Locate the cell with the specified text and output its (x, y) center coordinate. 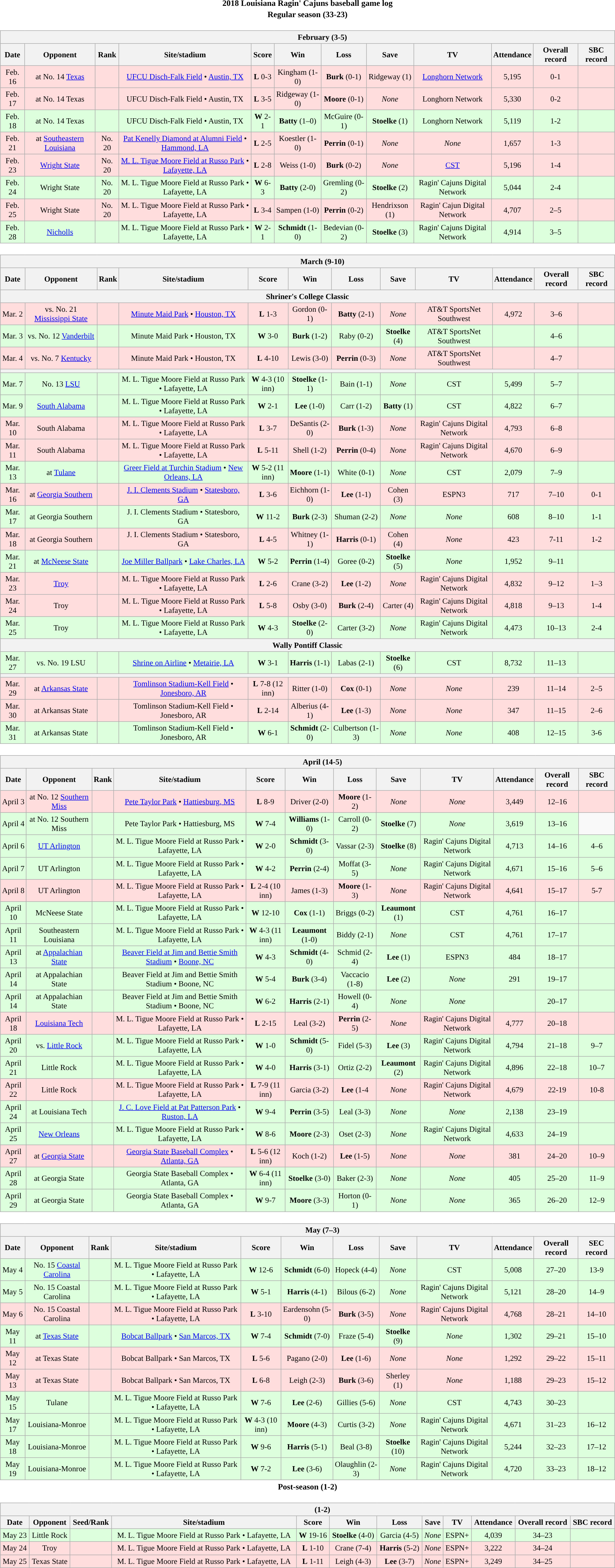
Moffat (3-5) (355, 868)
18–17 (557, 957)
22–18 (557, 1067)
Stoelke (2-0) (310, 628)
Kingham (1-0) (298, 77)
Curtis (3-2) (356, 1425)
Bilous (6-2) (356, 1292)
5-7 (596, 890)
16–17 (557, 912)
at McNeese State (61, 561)
Feb. 16 (12, 77)
L 2-8 (263, 165)
5,330 (512, 99)
Harris (5-1) (307, 1447)
Stoelke (1) (390, 121)
Fraze (5-4) (356, 1336)
23–19 (557, 1112)
Raby (0-2) (356, 336)
Williams (1-0) (310, 824)
April 7 (13, 868)
at Tulane (61, 473)
18–12 (596, 1469)
W 4-3 (11 inn) (265, 935)
4,641 (514, 890)
Burk (3-6) (356, 1380)
Sampen (1-0) (298, 210)
Feb. 23 (12, 165)
14–10 (596, 1314)
DeSantis (2-0) (310, 428)
Beal (3-8) (356, 1447)
1,302 (513, 1336)
L 1-3 (268, 313)
(1-2) (307, 1510)
5,044 (512, 187)
L 6-8 (261, 1380)
Sherley (1) (398, 1380)
Mar. 25 (13, 628)
4,707 (512, 210)
15–12 (596, 1380)
Harris (3-1) (310, 1067)
Batty (2-0) (298, 187)
Moore (1-2) (355, 802)
L 2-14 (268, 711)
Feb. 21 (12, 143)
L 1-10 (313, 1548)
Burk (3-5) (356, 1314)
Leal (3-3) (355, 1112)
22-19 (557, 1090)
Fidel (5-3) (355, 1045)
Hendrixson (1) (390, 210)
McGuire (0-1) (344, 121)
L 7-9 (11 inn) (265, 1090)
7-11 (556, 539)
4,713 (514, 846)
White (0-1) (356, 473)
New Orleans (59, 1134)
19–17 (557, 979)
W 3-1 (268, 663)
W 9-7 (265, 1200)
Leaumont (1-0) (310, 935)
7–9 (556, 473)
Schmidt (6-0) (307, 1270)
May (7–3) (307, 1230)
291 (514, 979)
0-2 (556, 99)
May 4 (13, 1270)
Burk (3-4) (310, 979)
April 27 (13, 1156)
4,972 (513, 313)
April 18 (13, 1023)
Perrin (0-2) (344, 210)
2,138 (514, 1112)
Biddy (2-1) (355, 935)
Shriner's College Classic (307, 296)
Harris (1-1) (310, 663)
No. 13 LSU (61, 384)
Burk (1-3) (356, 428)
Gordon (0-1) (310, 313)
Stoelke (2) (390, 187)
13-9 (596, 1270)
11–14 (556, 689)
Mar. 17 (13, 516)
Garcia (4-5) (399, 1535)
12–15 (556, 733)
Stoelke (7) (398, 824)
3,249 (494, 1561)
3–6 (556, 313)
Pat Kenelly Diamond at Alumni Field • Hammond, LA (185, 143)
April 20 (13, 1045)
Mar. 27 (13, 663)
Schmidt (3-0) (310, 846)
9–7 (596, 1045)
May 19 (13, 1469)
February (3-5) (307, 37)
at Louisiana Tech (59, 1112)
Stoelke (1-1) (310, 384)
April 10 (13, 912)
Leigh (4-3) (353, 1561)
Koestler (1-0) (298, 143)
Crane (3-2) (310, 583)
Stoelke (6) (398, 663)
365 (514, 1200)
3–5 (556, 232)
L 3-4 (263, 210)
Ritter (1-0) (310, 689)
L 3-6 (268, 495)
1,657 (512, 143)
Lee (3-7) (399, 1561)
484 (514, 957)
17–17 (557, 935)
4,794 (514, 1045)
5–6 (596, 868)
24–20 (557, 1156)
Mar. 2 (13, 313)
11–15 (556, 711)
Mar. 11 (13, 451)
W 5-4 (265, 979)
17–12 (596, 1447)
3,222 (494, 1548)
Batty (1) (398, 406)
4,768 (513, 1314)
347 (513, 711)
W 3-0 (268, 336)
Mar. 3 (13, 336)
L 2-4 (10 inn) (265, 890)
W 9-4 (265, 1112)
L 5-8 (268, 606)
James (1-3) (310, 890)
April 28 (13, 1178)
405 (514, 1178)
Ragin' Cajun Digital Network (452, 210)
April 25 (13, 1134)
Perrin (3-5) (310, 1112)
Lee (3-6) (307, 1469)
2–6 (596, 711)
1–3 (596, 583)
Southeastern Louisiana (59, 935)
Eichhorn (1-0) (310, 495)
Moore (4-3) (307, 1425)
L 7-8 (12 inn) (268, 689)
April 8 (13, 890)
Burk (2-3) (310, 516)
4,822 (513, 406)
L 1-11 (313, 1561)
20–17 (557, 1001)
Stoelke (3) (390, 232)
Eardensohn (5-0) (307, 1314)
Lee (1-1) (356, 495)
Mar. 24 (13, 606)
Batty (2-1) (356, 313)
11–9 (596, 1178)
Lee (1-6) (356, 1358)
Mar. 31 (13, 733)
5,195 (512, 77)
May 11 (13, 1336)
Howell (0-4) (355, 1001)
30–23 (556, 1403)
Garcia (3-2) (310, 1090)
Lee (1-3) (356, 711)
Schmidt (5-0) (310, 1045)
15–17 (557, 890)
4,832 (513, 583)
Culbertson (1-3) (356, 733)
4,896 (514, 1067)
3-6 (596, 733)
16–12 (596, 1425)
Harris (4-1) (307, 1292)
Perrin (0-3) (356, 358)
Perrin (0-1) (344, 143)
May 23 (15, 1535)
4–7 (556, 358)
Pagano (2-0) (307, 1358)
9–11 (556, 561)
6–7 (556, 406)
Schmidt (4-0) (310, 957)
Mar. 29 (13, 689)
Gremling (0-2) (344, 187)
April 13 (13, 957)
Crane (7-4) (353, 1548)
Lewis (3-0) (310, 358)
10–7 (596, 1067)
Feb. 28 (12, 232)
April 6 (13, 846)
32–23 (556, 1447)
Moore (3-3) (310, 1200)
Louisiana Tech (59, 1023)
33–23 (556, 1469)
Mar. 7 (13, 384)
15–16 (557, 868)
10–9 (596, 1156)
March (9-10) (307, 261)
Lee (2) (398, 979)
April 24 (13, 1112)
Lee (1-4 (355, 1090)
Shrine on Airline • Metairie, LA (183, 663)
15–10 (596, 1336)
Stoelke (4) (398, 336)
1,952 (513, 561)
Harris (2-1) (310, 1001)
W 5-2 (268, 561)
381 (514, 1156)
8–10 (556, 516)
Mar. 16 (13, 495)
W 11-2 (268, 516)
May 6 (13, 1314)
May 17 (13, 1425)
Lee (3) (398, 1045)
28–21 (556, 1314)
Wally Pontiff Classic (307, 645)
L 2-6 (268, 583)
W 6-2 (265, 1001)
L 3-5 (263, 99)
L 4-10 (268, 358)
W 4-0 (265, 1067)
Burk (1-2) (310, 336)
Ridgeway (1-0) (298, 99)
239 (513, 689)
Vaccacio (1-8) (355, 979)
4,473 (513, 628)
10–13 (556, 628)
Carroll (0-2) (355, 824)
Nicholls (60, 232)
Olaughlin (2-3) (356, 1469)
29–21 (556, 1336)
Carr (1-2) (356, 406)
15–11 (596, 1358)
April 29 (13, 1200)
Weiss (1-0) (298, 165)
Perrin (0-4) (356, 451)
W 9-6 (261, 1447)
20–18 (557, 1023)
29–23 (556, 1380)
April 22 (13, 1090)
28–20 (556, 1292)
Greer Field at Turchin Stadium • New Orleans, LA (183, 473)
Mar. 10 (13, 428)
W 7-2 (261, 1469)
April (14-5) (307, 762)
11–13 (556, 663)
9–12 (556, 583)
Leaumont (1) (398, 912)
Hopeck (4-4) (356, 1270)
Shuman (2-2) (356, 516)
Stoelke (3-0) (310, 1178)
Cox (0-1) (356, 689)
W 5-1 (261, 1292)
Moore (0-1) (344, 99)
Feb. 18 (12, 121)
Burk (2-4) (356, 606)
Mar. 13 (13, 473)
2,079 (513, 473)
May 5 (13, 1292)
L 5-6 (12 inn) (265, 1156)
26–20 (557, 1200)
Stoelke (9) (398, 1336)
10-8 (596, 1090)
Mar. 4 (13, 358)
Burk (0-2) (344, 165)
Carter (3-2) (356, 628)
Labas (2-1) (356, 663)
408 (513, 733)
8,732 (513, 663)
May 24 (15, 1548)
Bedevian (0-2) (344, 232)
34–25 (543, 1561)
W 12-6 (261, 1270)
4,633 (514, 1134)
12–9 (596, 1200)
Schmidt (7-0) (307, 1336)
at Southeastern Louisiana (60, 143)
L 5-6 (261, 1358)
608 (513, 516)
Burk (0-1) (344, 77)
L 3-7 (268, 428)
vs. No. 7 Kentucky (61, 358)
5,121 (513, 1292)
Texas State (50, 1561)
Batty (1–0) (298, 121)
April 4 (13, 824)
Feb. 24 (12, 187)
W 7-6 (261, 1403)
34–23 (543, 1535)
Stoelke (8) (398, 846)
Feb. 17 (12, 99)
Mar. 9 (13, 406)
W 6-3 (263, 187)
Perrin (2-5) (355, 1023)
L 8-9 (265, 802)
W 1-0 (265, 1045)
April 11 (13, 935)
L 2-15 (265, 1023)
May 18 (13, 1447)
Leaumont (2) (398, 1067)
24–19 (557, 1134)
1-1 (596, 516)
6–9 (556, 451)
Mar. 30 (13, 711)
9–13 (556, 606)
Joe Miller Ballpark • Lake Charles, LA (183, 561)
Gillies (5-6) (356, 1403)
5–7 (556, 384)
Alberius (4-1) (310, 711)
4,818 (513, 606)
717 (513, 495)
McNeese State (59, 912)
Shell (1-2) (310, 451)
Harris (5-2) (399, 1548)
L 5-11 (268, 451)
W 12-10 (265, 912)
Horton (0-1) (355, 1200)
7–10 (556, 495)
W 19-16 (313, 1535)
Baker (2-3) (355, 1178)
W 4-2 (265, 868)
Perrin (1-4) (310, 561)
4,777 (514, 1023)
4,670 (513, 451)
13–16 (557, 824)
May 25 (15, 1561)
Cohen (4) (398, 539)
Mar. 18 (13, 539)
21–18 (557, 1045)
1,188 (513, 1380)
5,499 (513, 384)
L 4-5 (268, 539)
vs. Little Rock (59, 1045)
Ridgeway (1) (390, 77)
Whitney (1-1) (310, 539)
Briggs (0-2) (355, 912)
423 (513, 539)
5,119 (512, 121)
Perrin (2-4) (310, 868)
vs. No. 21 Mississippi State (61, 313)
Goree (0-2) (356, 561)
14–9 (596, 1292)
W 2-0 (265, 846)
Schmidt (2-0) (310, 733)
Stoelke (4-0) (353, 1535)
Stoelke (10) (398, 1447)
Feb. 25 (12, 210)
5,196 (512, 165)
4,039 (494, 1535)
4,679 (514, 1090)
5,008 (513, 1270)
4,914 (512, 232)
1-3 (556, 143)
Schmid (2-4) (355, 957)
April 21 (13, 1067)
Tulane (57, 1403)
3,449 (514, 802)
May 13 (13, 1380)
4,793 (513, 428)
Lee (1-2) (356, 583)
Bain (1-1) (356, 384)
April 3 (13, 802)
May 15 (13, 1403)
31–23 (556, 1425)
14–16 (557, 846)
Driver (2-0) (310, 802)
Leigh (2-3) (307, 1380)
L 0-3 (263, 77)
Stoelke (5) (398, 561)
Schmidt (1-0) (298, 232)
W 5-2 (11 inn) (268, 473)
3,619 (514, 824)
Moore (1-3) (355, 890)
SEC record (596, 1248)
Koch (1-2) (310, 1156)
Osby (3-0) (310, 606)
Mar. 21 (13, 561)
1,292 (513, 1358)
vs. No. 12 Vanderbilt (61, 336)
Cox (1-1) (310, 912)
Mar. 23 (13, 583)
4,720 (513, 1469)
25–20 (557, 1178)
4,743 (513, 1403)
Cohen (3) (398, 495)
Lee (1) (398, 957)
Moore (1-1) (310, 473)
W 6-4 (11 inn) (265, 1178)
27–20 (556, 1270)
5,244 (513, 1447)
vs. No. 19 LSU (61, 663)
Oset (2-3) (355, 1134)
Carter (4) (398, 606)
12–16 (557, 802)
6–8 (556, 428)
Seed/Rank (91, 1522)
Leal (3-2) (310, 1023)
Harris (0-1) (356, 539)
Lee (1-0) (310, 406)
Lee (2-6) (307, 1403)
29–22 (556, 1358)
L 2-5 (263, 143)
May 12 (13, 1358)
Lee (1-5) (355, 1156)
W 8-6 (265, 1134)
L 3-10 (261, 1314)
34–24 (543, 1548)
J. C. Love Field at Pat Patterson Park • Ruston, LA (180, 1112)
W 6-1 (268, 733)
Ortiz (2-2) (355, 1067)
Vassar (2-3) (355, 846)
Moore (2-3) (310, 1134)
